Locate the cell with the specified text and output its (X, Y) center coordinate. 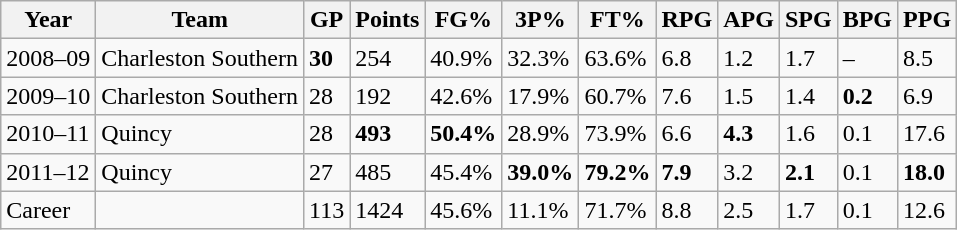
1424 (388, 210)
28.9% (540, 134)
45.6% (464, 210)
2011–12 (48, 172)
2009–10 (48, 96)
BPG (867, 20)
APG (749, 20)
1.4 (808, 96)
18.0 (928, 172)
7.9 (687, 172)
GP (327, 20)
3.2 (749, 172)
FT% (618, 20)
192 (388, 96)
1.2 (749, 58)
6.8 (687, 58)
79.2% (618, 172)
39.0% (540, 172)
7.6 (687, 96)
40.9% (464, 58)
2010–11 (48, 134)
6.6 (687, 134)
6.9 (928, 96)
17.9% (540, 96)
3P% (540, 20)
45.4% (464, 172)
2.1 (808, 172)
30 (327, 58)
27 (327, 172)
254 (388, 58)
485 (388, 172)
60.7% (618, 96)
– (867, 58)
Points (388, 20)
73.9% (618, 134)
12.6 (928, 210)
1.6 (808, 134)
8.5 (928, 58)
FG% (464, 20)
42.6% (464, 96)
PPG (928, 20)
2008–09 (48, 58)
50.4% (464, 134)
493 (388, 134)
113 (327, 210)
Team (200, 20)
2.5 (749, 210)
1.5 (749, 96)
71.7% (618, 210)
0.2 (867, 96)
8.8 (687, 210)
Year (48, 20)
11.1% (540, 210)
32.3% (540, 58)
SPG (808, 20)
Career (48, 210)
4.3 (749, 134)
63.6% (618, 58)
17.6 (928, 134)
RPG (687, 20)
